Capture the cell that displays the provided text and extract its (X, Y) central coordinate. 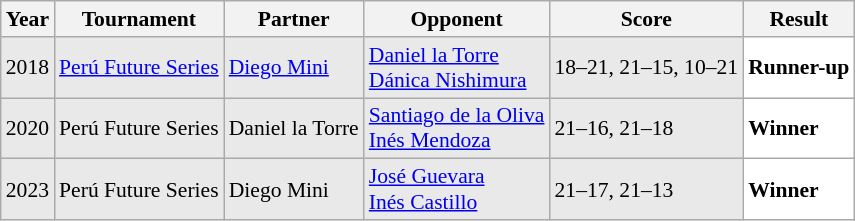
Runner-up (798, 68)
2023 (28, 190)
2018 (28, 68)
Daniel la Torre (294, 128)
José Guevara Inés Castillo (457, 190)
18–21, 21–15, 10–21 (647, 68)
Santiago de la Oliva Inés Mendoza (457, 128)
Partner (294, 19)
Result (798, 19)
21–16, 21–18 (647, 128)
21–17, 21–13 (647, 190)
Opponent (457, 19)
Year (28, 19)
Score (647, 19)
2020 (28, 128)
Tournament (139, 19)
Daniel la Torre Dánica Nishimura (457, 68)
